Search for the cell housing the specified text and yield its [x, y] center coordinate. 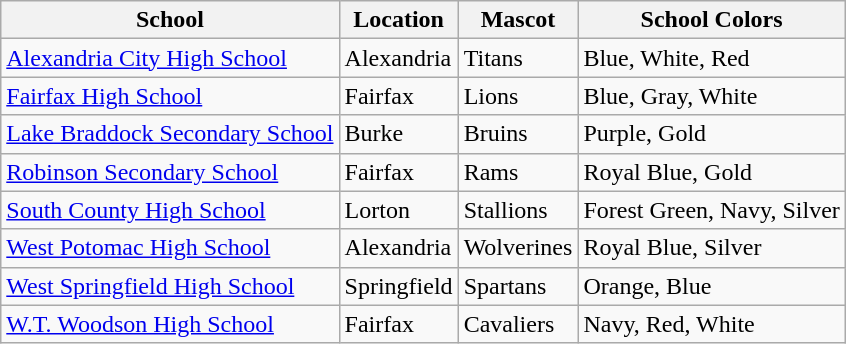
Lake Braddock Secondary School [170, 134]
Titans [518, 58]
Royal Blue, Silver [712, 248]
Wolverines [518, 248]
Blue, Gray, White [712, 96]
Blue, White, Red [712, 58]
Fairfax High School [170, 96]
Rams [518, 172]
Location [398, 20]
Robinson Secondary School [170, 172]
Bruins [518, 134]
Purple, Gold [712, 134]
Mascot [518, 20]
School [170, 20]
Navy, Red, White [712, 324]
Burke [398, 134]
Cavaliers [518, 324]
Springfield [398, 286]
Royal Blue, Gold [712, 172]
South County High School [170, 210]
West Potomac High School [170, 248]
West Springfield High School [170, 286]
Alexandria City High School [170, 58]
School Colors [712, 20]
W.T. Woodson High School [170, 324]
Lorton [398, 210]
Orange, Blue [712, 286]
Lions [518, 96]
Spartans [518, 286]
Stallions [518, 210]
Forest Green, Navy, Silver [712, 210]
